Search for the cell housing the specified text and yield its [x, y] center coordinate. 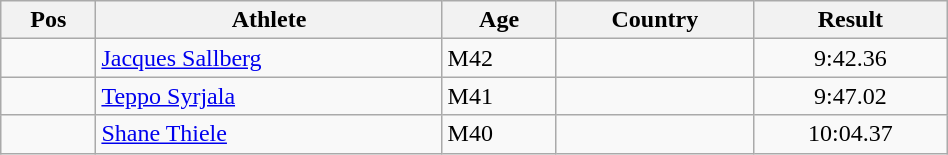
M41 [499, 96]
M40 [499, 134]
M42 [499, 58]
10:04.37 [851, 134]
Athlete [269, 20]
Jacques Sallberg [269, 58]
Teppo Syrjala [269, 96]
Shane Thiele [269, 134]
9:42.36 [851, 58]
Country [655, 20]
Result [851, 20]
Age [499, 20]
Pos [48, 20]
9:47.02 [851, 96]
